For the text-containing cell, return its midpoint in (X, Y) coordinate format. 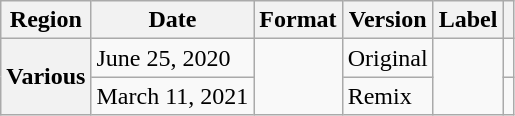
Version (388, 20)
June 25, 2020 (172, 58)
Remix (388, 96)
Format (298, 20)
Label (468, 20)
March 11, 2021 (172, 96)
Region (46, 20)
Date (172, 20)
Various (46, 77)
Original (388, 58)
